Search for the cell housing the specified text and yield its (x, y) center coordinate. 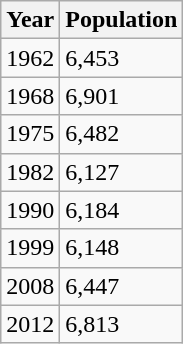
6,184 (122, 210)
Year (30, 20)
6,148 (122, 248)
6,813 (122, 324)
6,447 (122, 286)
Population (122, 20)
1990 (30, 210)
1968 (30, 96)
6,901 (122, 96)
1975 (30, 134)
1999 (30, 248)
6,453 (122, 58)
6,482 (122, 134)
1962 (30, 58)
6,127 (122, 172)
1982 (30, 172)
2012 (30, 324)
2008 (30, 286)
